Detect which cell encompasses the target text, then output its [X, Y] center coordinate. 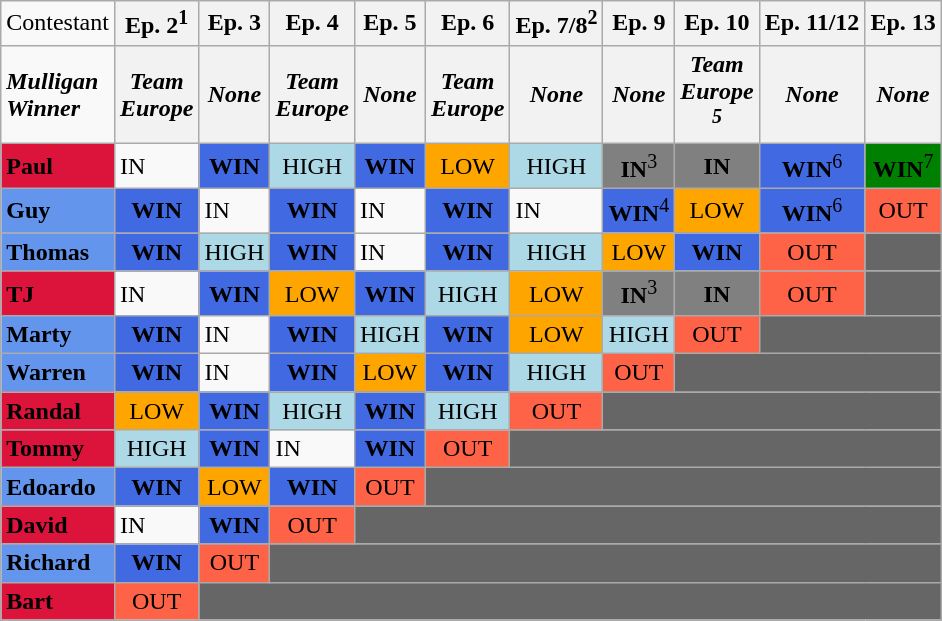
Randal [58, 411]
Ep. 7/82 [556, 24]
Thomas [58, 252]
Tommy [58, 449]
Ep. 13 [903, 24]
Guy [58, 210]
Ep. 11/12 [812, 24]
Ep. 6 [467, 24]
TJ [58, 294]
Contestant [58, 24]
Warren [58, 373]
Bart [58, 601]
Ep. 3 [234, 24]
Ep. 21 [156, 24]
Marty [58, 335]
Paul [58, 166]
WIN7 [903, 166]
David [58, 525]
Edoardo [58, 487]
Ep. 9 [639, 24]
MulliganWinner [58, 94]
Ep. 4 [312, 24]
Richard [58, 563]
WIN4 [639, 210]
Ep. 10 [717, 24]
Ep. 5 [390, 24]
TeamEurope5 [717, 94]
